Find where the given text appears and provide that cell's center as [x, y] coordinate. 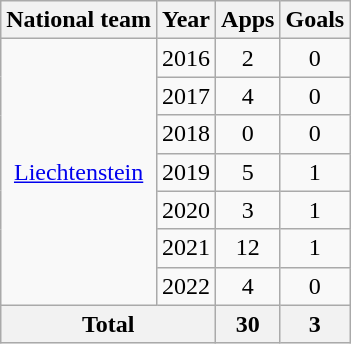
2017 [186, 96]
2021 [186, 248]
Total [108, 324]
12 [248, 248]
2018 [186, 134]
2022 [186, 286]
30 [248, 324]
National team [79, 20]
5 [248, 172]
Liechtenstein [79, 172]
2 [248, 58]
2019 [186, 172]
Apps [248, 20]
2016 [186, 58]
Year [186, 20]
2020 [186, 210]
Goals [315, 20]
